Pinpoint the cell where the given text exists, returning its (x, y) midpoint coordinate. 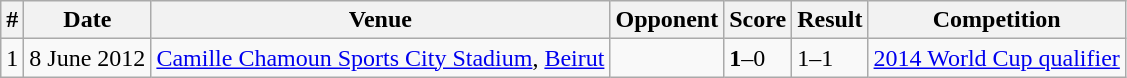
Opponent (667, 20)
# (12, 20)
2014 World Cup qualifier (996, 58)
Date (88, 20)
8 June 2012 (88, 58)
Result (830, 20)
1 (12, 58)
Venue (380, 20)
Score (758, 20)
1–0 (758, 58)
Camille Chamoun Sports City Stadium, Beirut (380, 58)
1–1 (830, 58)
Competition (996, 20)
